From the cell containing the given text, extract its center point as [x, y] coordinate. 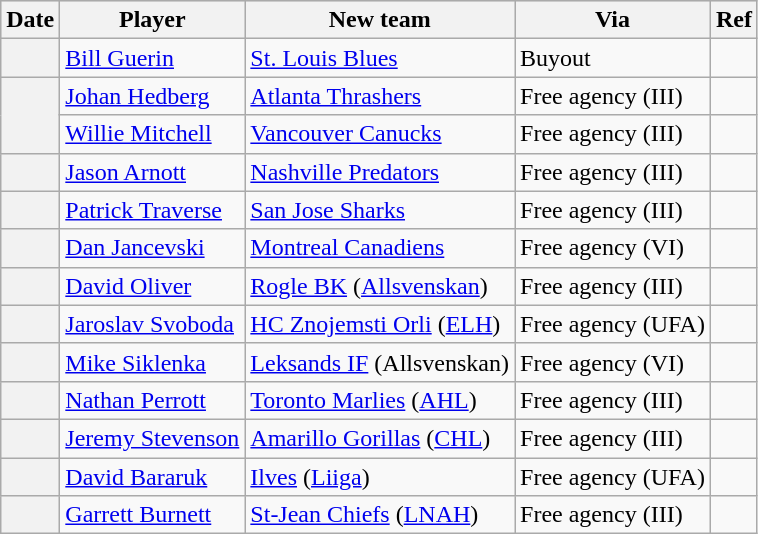
Atlanta Thrashers [380, 96]
Date [30, 20]
San Jose Sharks [380, 210]
Montreal Canadiens [380, 248]
Player [152, 20]
Garrett Burnett [152, 515]
Rogle BK (Allsvenskan) [380, 286]
New team [380, 20]
Patrick Traverse [152, 210]
Via [613, 20]
Mike Siklenka [152, 362]
HC Znojemsti Orli (ELH) [380, 324]
Vancouver Canucks [380, 134]
Bill Guerin [152, 58]
Jason Arnott [152, 172]
Jaroslav Svoboda [152, 324]
Willie Mitchell [152, 134]
Johan Hedberg [152, 96]
Ref [734, 20]
St. Louis Blues [380, 58]
Jeremy Stevenson [152, 438]
Buyout [613, 58]
St-Jean Chiefs (LNAH) [380, 515]
David Bararuk [152, 477]
Amarillo Gorillas (CHL) [380, 438]
Ilves (Liiga) [380, 477]
Toronto Marlies (AHL) [380, 400]
Nathan Perrott [152, 400]
Leksands IF (Allsvenskan) [380, 362]
Nashville Predators [380, 172]
David Oliver [152, 286]
Dan Jancevski [152, 248]
